Identify which cell holds the provided text, then report its (x, y) central coordinate. 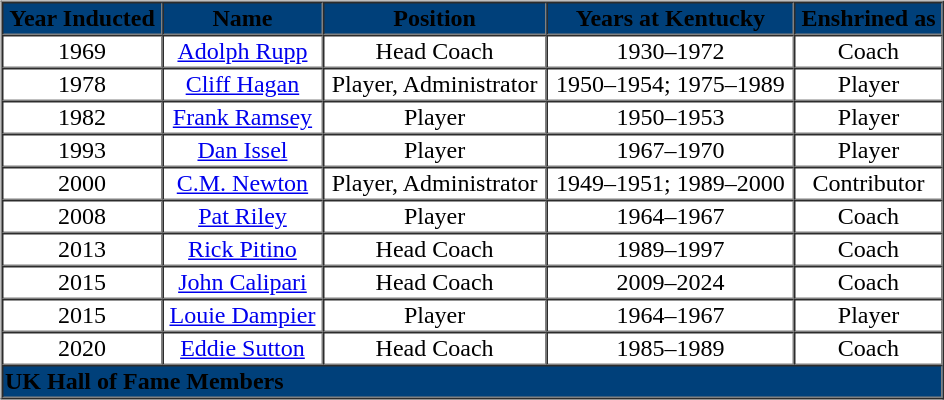
1969 (82, 52)
Rick Pitino (242, 250)
Name (242, 18)
Frank Ramsey (242, 118)
1982 (82, 118)
Dan Issel (242, 150)
Eddie Sutton (242, 348)
2009–2024 (670, 282)
2008 (82, 216)
2013 (82, 250)
Contributor (868, 184)
Adolph Rupp (242, 52)
1989–1997 (670, 250)
2000 (82, 184)
1949–1951; 1989–2000 (670, 184)
1950–1954; 1975–1989 (670, 84)
Position (435, 18)
Enshrined as (868, 18)
Cliff Hagan (242, 84)
C.M. Newton (242, 184)
2020 (82, 348)
1967–1970 (670, 150)
John Calipari (242, 282)
1985–1989 (670, 348)
Pat Riley (242, 216)
UK Hall of Fame Members (472, 382)
1950–1953 (670, 118)
Louie Dampier (242, 316)
1930–1972 (670, 52)
1993 (82, 150)
Year Inducted (82, 18)
Years at Kentucky (670, 18)
1978 (82, 84)
